Output the (X, Y) coordinate of the center of the cell containing the given text.  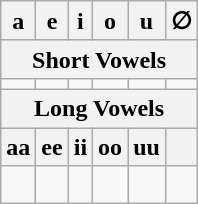
a (18, 21)
ee (52, 147)
ii (80, 147)
∅ (181, 21)
aa (18, 147)
uu (147, 147)
e (52, 21)
o (110, 21)
i (80, 21)
Long Vowels (100, 108)
u (147, 21)
oo (110, 147)
Short Vowels (100, 59)
